Locate the cell with the specified text and output its [X, Y] center coordinate. 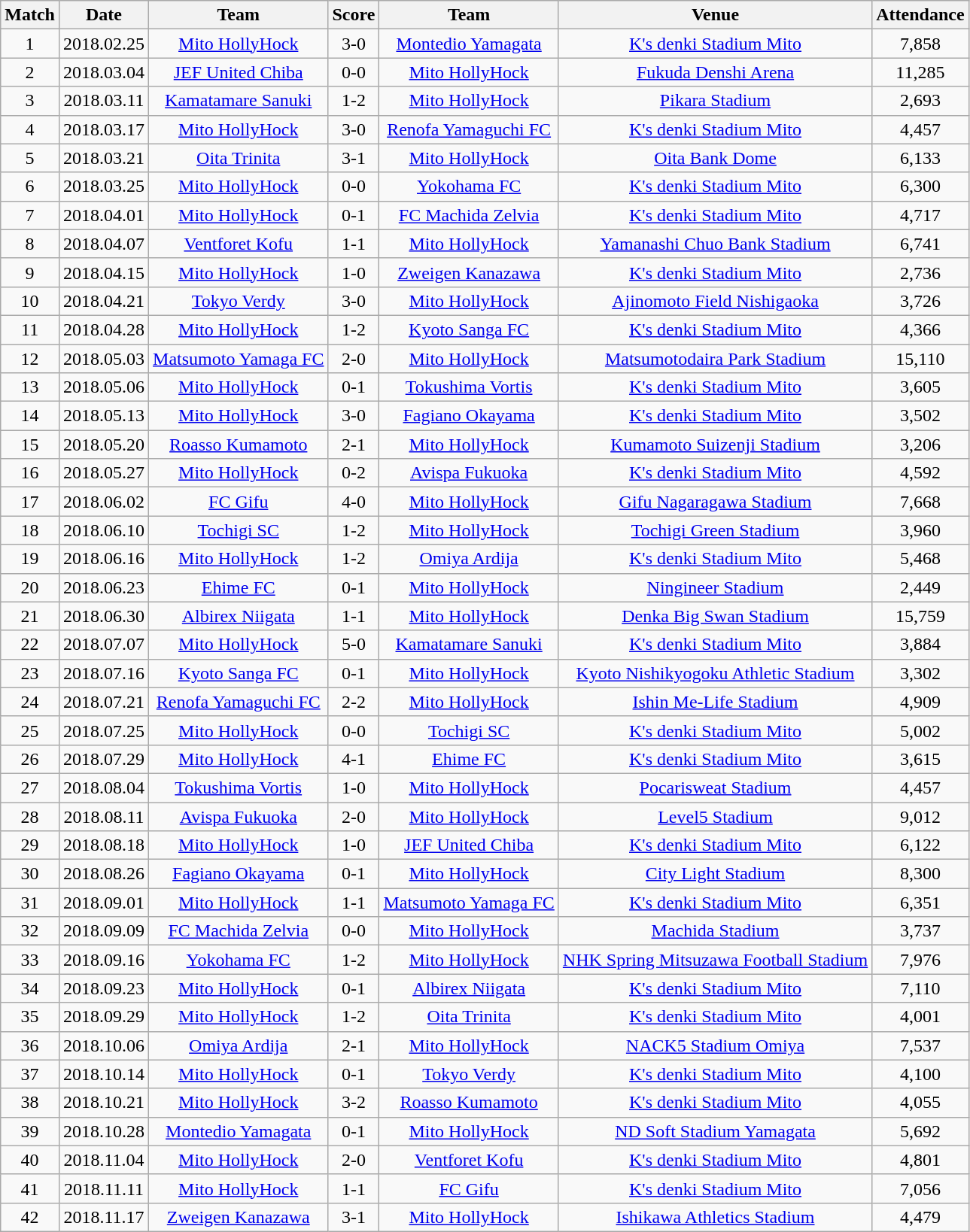
24 [30, 702]
11,285 [920, 72]
31 [30, 903]
2018.10.21 [104, 1103]
7,056 [920, 1188]
6,741 [920, 244]
2018.05.03 [104, 359]
2,736 [920, 272]
30 [30, 874]
2018.05.13 [104, 416]
28 [30, 816]
3,884 [920, 645]
39 [30, 1131]
6 [30, 187]
14 [30, 416]
6,133 [920, 158]
Score [354, 15]
41 [30, 1188]
2018.03.17 [104, 129]
2018.09.23 [104, 988]
6,122 [920, 845]
11 [30, 329]
2018.03.21 [104, 158]
2018.03.25 [104, 187]
7,537 [920, 1045]
7,668 [920, 502]
5,002 [920, 730]
Kumamoto Suizenji Stadium [715, 445]
20 [30, 587]
15,759 [920, 616]
2018.10.06 [104, 1045]
Denka Big Swan Stadium [715, 616]
32 [30, 931]
4,592 [920, 473]
Pocarisweat Stadium [715, 787]
8,300 [920, 874]
2018.07.07 [104, 645]
15,110 [920, 359]
7,858 [920, 44]
10 [30, 301]
7,976 [920, 960]
ND Soft Stadium Yamagata [715, 1131]
2018.06.02 [104, 502]
8 [30, 244]
Ningineer Stadium [715, 587]
4,909 [920, 702]
3,960 [920, 530]
29 [30, 845]
4 [30, 129]
Date [104, 15]
2018.04.28 [104, 329]
2018.11.04 [104, 1160]
2,693 [920, 101]
2018.07.21 [104, 702]
9,012 [920, 816]
Ishin Me-Life Stadium [715, 702]
2018.04.01 [104, 215]
4,055 [920, 1103]
0-2 [354, 473]
2018.03.11 [104, 101]
Machida Stadium [715, 931]
42 [30, 1217]
4,717 [920, 215]
3,206 [920, 445]
2018.08.04 [104, 787]
6,300 [920, 187]
Ishikawa Athletics Stadium [715, 1217]
Kyoto Nishikyogoku Athletic Stadium [715, 673]
NHK Spring Mitsuzawa Football Stadium [715, 960]
NACK5 Stadium Omiya [715, 1045]
3,605 [920, 387]
2018.06.10 [104, 530]
12 [30, 359]
Fukuda Denshi Arena [715, 72]
2018.09.29 [104, 1017]
26 [30, 759]
7,110 [920, 988]
35 [30, 1017]
13 [30, 387]
9 [30, 272]
2018.11.11 [104, 1188]
Matsumotodaira Park Stadium [715, 359]
16 [30, 473]
25 [30, 730]
2018.04.15 [104, 272]
38 [30, 1103]
17 [30, 502]
33 [30, 960]
4,479 [920, 1217]
Attendance [920, 15]
3 [30, 101]
3,502 [920, 416]
4-0 [354, 502]
Level5 Stadium [715, 816]
2018.02.25 [104, 44]
2018.08.11 [104, 816]
2018.04.21 [104, 301]
Match [30, 15]
Pikara Stadium [715, 101]
3,737 [920, 931]
6,351 [920, 903]
2018.05.27 [104, 473]
2018.09.01 [104, 903]
2018.11.17 [104, 1217]
37 [30, 1074]
2018.06.30 [104, 616]
3,302 [920, 673]
Ajinomoto Field Nishigaoka [715, 301]
2,449 [920, 587]
Gifu Nagaragawa Stadium [715, 502]
5 [30, 158]
5,692 [920, 1131]
40 [30, 1160]
2018.10.28 [104, 1131]
2018.07.16 [104, 673]
2018.10.14 [104, 1074]
2018.07.25 [104, 730]
2018.05.06 [104, 387]
4,001 [920, 1017]
7 [30, 215]
2018.07.29 [104, 759]
4,801 [920, 1160]
19 [30, 559]
36 [30, 1045]
1 [30, 44]
Yamanashi Chuo Bank Stadium [715, 244]
2 [30, 72]
4-1 [354, 759]
2-2 [354, 702]
2018.06.23 [104, 587]
2018.05.20 [104, 445]
5,468 [920, 559]
2018.04.07 [104, 244]
15 [30, 445]
2018.03.04 [104, 72]
3,726 [920, 301]
2018.09.16 [104, 960]
4,100 [920, 1074]
23 [30, 673]
5-0 [354, 645]
3-2 [354, 1103]
City Light Stadium [715, 874]
Venue [715, 15]
18 [30, 530]
Oita Bank Dome [715, 158]
4,366 [920, 329]
22 [30, 645]
2018.08.18 [104, 845]
34 [30, 988]
2018.06.16 [104, 559]
2018.09.09 [104, 931]
3,615 [920, 759]
21 [30, 616]
2018.08.26 [104, 874]
Tochigi Green Stadium [715, 530]
27 [30, 787]
